Output the (X, Y) coordinate of the center of the cell containing the given text.  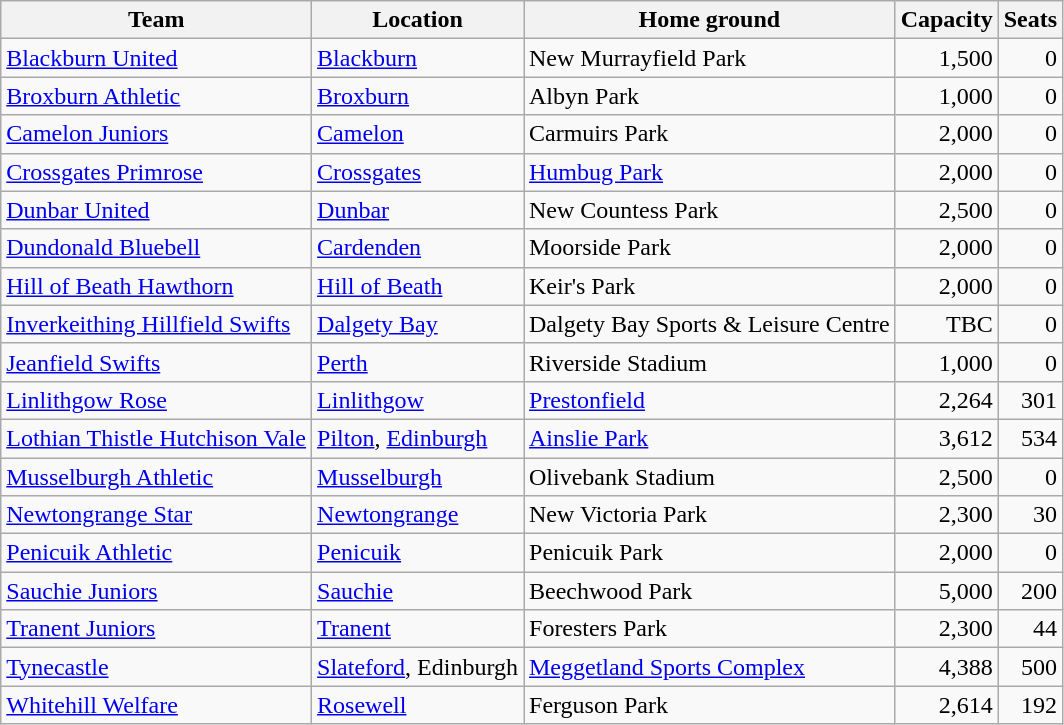
Dalgety Bay (418, 324)
Broxburn (418, 96)
192 (1030, 705)
44 (1030, 629)
30 (1030, 515)
2,264 (946, 400)
Camelon Juniors (156, 134)
Home ground (710, 20)
Linlithgow Rose (156, 400)
Seats (1030, 20)
Foresters Park (710, 629)
Hill of Beath Hawthorn (156, 286)
Cardenden (418, 248)
Pilton, Edinburgh (418, 438)
Dundonald Bluebell (156, 248)
Dunbar United (156, 210)
Capacity (946, 20)
Hill of Beath (418, 286)
Blackburn United (156, 58)
Location (418, 20)
3,612 (946, 438)
Tranent (418, 629)
301 (1030, 400)
5,000 (946, 591)
Keir's Park (710, 286)
Prestonfield (710, 400)
4,388 (946, 667)
Penicuik Athletic (156, 553)
Newtongrange Star (156, 515)
Sauchie (418, 591)
Penicuik Park (710, 553)
Moorside Park (710, 248)
Dunbar (418, 210)
Jeanfield Swifts (156, 362)
200 (1030, 591)
Tynecastle (156, 667)
Albyn Park (710, 96)
Blackburn (418, 58)
TBC (946, 324)
Olivebank Stadium (710, 477)
Broxburn Athletic (156, 96)
New Murrayfield Park (710, 58)
1,500 (946, 58)
Tranent Juniors (156, 629)
534 (1030, 438)
Crossgates (418, 172)
Ferguson Park (710, 705)
Rosewell (418, 705)
Penicuik (418, 553)
Ainslie Park (710, 438)
2,614 (946, 705)
Carmuirs Park (710, 134)
Perth (418, 362)
Meggetland Sports Complex (710, 667)
Musselburgh (418, 477)
Newtongrange (418, 515)
Beechwood Park (710, 591)
New Victoria Park (710, 515)
Slateford, Edinburgh (418, 667)
Inverkeithing Hillfield Swifts (156, 324)
Riverside Stadium (710, 362)
New Countess Park (710, 210)
Sauchie Juniors (156, 591)
Dalgety Bay Sports & Leisure Centre (710, 324)
Crossgates Primrose (156, 172)
Camelon (418, 134)
Team (156, 20)
Linlithgow (418, 400)
Musselburgh Athletic (156, 477)
500 (1030, 667)
Lothian Thistle Hutchison Vale (156, 438)
Humbug Park (710, 172)
Whitehill Welfare (156, 705)
